From the cell containing the given text, extract its center point as (x, y) coordinate. 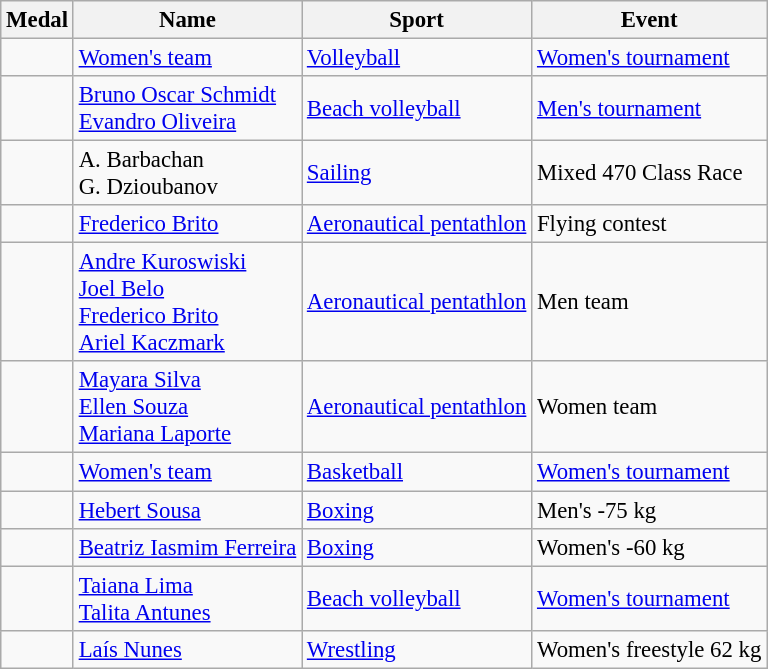
Bruno Oscar SchmidtEvandro Oliveira (187, 108)
Frederico Brito (187, 224)
Sport (417, 20)
Hebert Sousa (187, 510)
Men team (650, 302)
Women's -60 kg (650, 547)
Basketball (417, 472)
Beatriz Iasmim Ferreira (187, 547)
Event (650, 20)
Taiana LimaTalita Antunes (187, 598)
Volleyball (417, 58)
Mayara SilvaEllen SouzaMariana Laporte (187, 408)
Wrestling (417, 649)
Women's freestyle 62 kg (650, 649)
Laís Nunes (187, 649)
Medal (38, 20)
Women team (650, 408)
Men's tournament (650, 108)
Sailing (417, 174)
Andre KuroswiskiJoel BeloFrederico BritoAriel Kaczmark (187, 302)
Name (187, 20)
Men's -75 kg (650, 510)
A. BarbachanG. Dzioubanov (187, 174)
Flying contest (650, 224)
Mixed 470 Class Race (650, 174)
